Return [X, Y] of the center of cell containing provided text 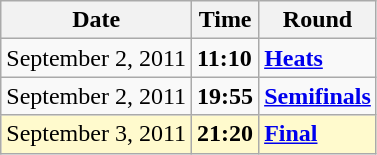
Date [96, 20]
Heats [318, 58]
Final [318, 134]
September 3, 2011 [96, 134]
Time [226, 20]
Round [318, 20]
21:20 [226, 134]
19:55 [226, 96]
Semifinals [318, 96]
11:10 [226, 58]
